Capture the cell that displays the provided text and extract its [X, Y] central coordinate. 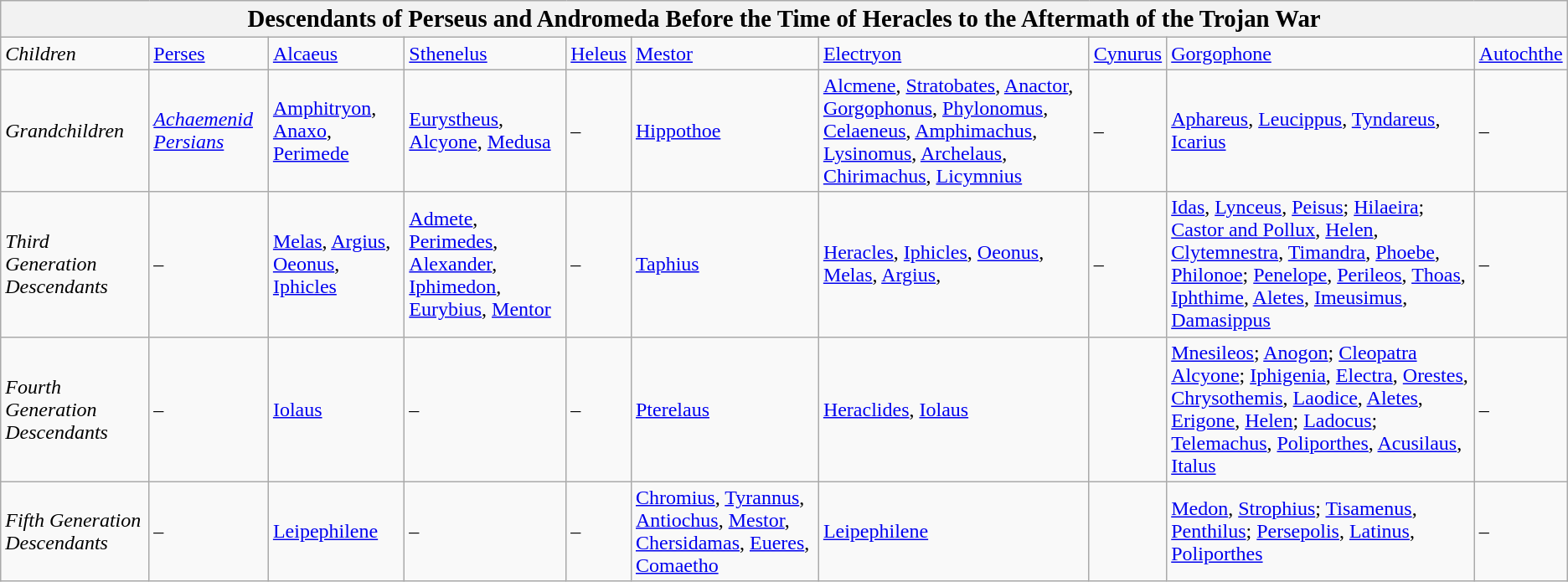
Alcaeus [336, 54]
Medon, Strophius; Tisamenus, Penthilus; Persepolis, Latinus, Poliporthes [1320, 531]
Heraclides, Iolaus [953, 409]
Hippothoe [725, 131]
Sthenelus [486, 54]
Taphius [725, 265]
Aphareus, Leucippus, Tyndareus, Icarius [1320, 131]
Achaemenid Persians [209, 131]
Mestor [725, 54]
Third Generation Descendants [75, 265]
Heracles, Iphicles, Oeonus, Melas, Argius, [953, 265]
Eurystheus, Alcyone, Medusa [486, 131]
Chromius, Tyrannus, Antiochus, Mestor, Chersidamas, Eueres, Comaetho [725, 531]
Melas, Argius, Oeonus, Iphicles [336, 265]
Children [75, 54]
Pterelaus [725, 409]
Heleus [599, 54]
Descendants of Perseus and Andromeda Before the Time of Heracles to the Aftermath of the Trojan War [784, 19]
Gorgophone [1320, 54]
Grandchildren [75, 131]
Perses [209, 54]
Fifth Generation Descendants [75, 531]
Iolaus [336, 409]
Fourth Generation Descendants [75, 409]
Admete, Perimedes, Alexander, Iphimedon, Eurybius, Mentor [486, 265]
Electryon [953, 54]
Cynurus [1127, 54]
Amphitryon, Anaxo, Perimede [336, 131]
Alcmene, Stratobates, Anactor, Gorgophonus, Phylonomus, Celaeneus, Amphimachus, Lysinomus, Archelaus, Chirimachus, Licymnius [953, 131]
Autochthe [1521, 54]
